Return the [x, y] coordinate for the center point of the cell that contains the specified text.  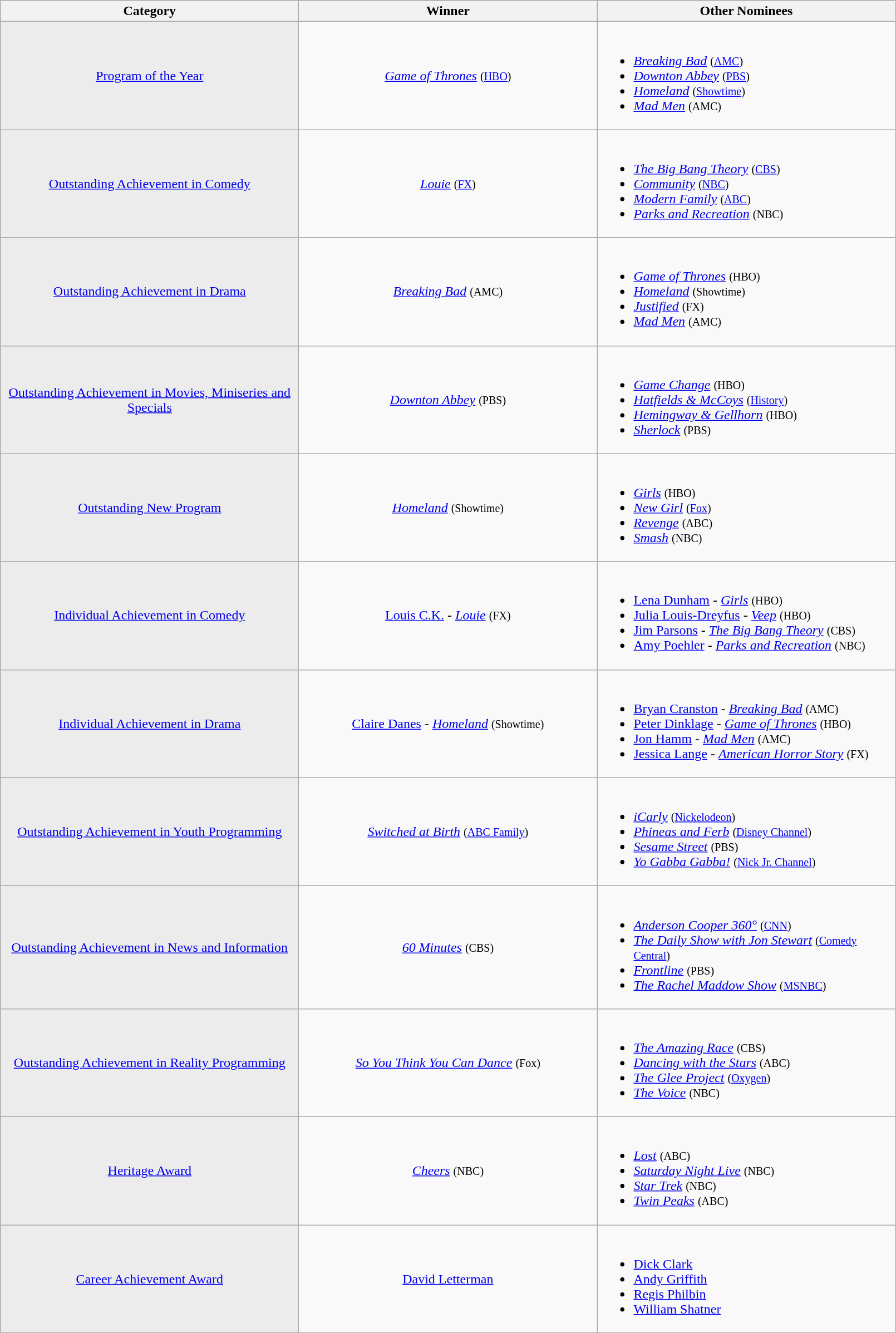
Claire Danes - Homeland (Showtime) [448, 724]
Louie (FX) [448, 184]
Bryan Cranston - Breaking Bad (AMC)Peter Dinklage - Game of Thrones (HBO)Jon Hamm - Mad Men (AMC)Jessica Lange - American Horror Story (FX) [746, 724]
Breaking Bad (AMC) [448, 292]
Heritage Award [150, 1170]
Girls (HBO)New Girl (Fox)Revenge (ABC)Smash (NBC) [746, 508]
Outstanding Achievement in Drama [150, 292]
Dick ClarkAndy GriffithRegis PhilbinWilliam Shatner [746, 1278]
Winner [448, 11]
Lost (ABC)Saturday Night Live (NBC)Star Trek (NBC)Twin Peaks (ABC) [746, 1170]
Outstanding Achievement in News and Information [150, 947]
Louis C.K. - Louie (FX) [448, 616]
Breaking Bad (AMC)Downton Abbey (PBS)Homeland (Showtime)Mad Men (AMC) [746, 76]
Lena Dunham - Girls (HBO)Julia Louis-Dreyfus - Veep (HBO)Jim Parsons - The Big Bang Theory (CBS)Amy Poehler - Parks and Recreation (NBC) [746, 616]
Outstanding Achievement in Youth Programming [150, 832]
60 Minutes (CBS) [448, 947]
Other Nominees [746, 11]
Outstanding New Program [150, 508]
Program of the Year [150, 76]
Individual Achievement in Drama [150, 724]
Career Achievement Award [150, 1278]
The Big Bang Theory (CBS)Community (NBC)Modern Family (ABC)Parks and Recreation (NBC) [746, 184]
So You Think You Can Dance (Fox) [448, 1063]
Anderson Cooper 360° (CNN)The Daily Show with Jon Stewart (Comedy Central)Frontline (PBS)The Rachel Maddow Show (MSNBC) [746, 947]
Game of Thrones (HBO) [448, 76]
Switched at Birth (ABC Family) [448, 832]
Downton Abbey (PBS) [448, 400]
Game of Thrones (HBO)Homeland (Showtime)Justified (FX)Mad Men (AMC) [746, 292]
Homeland (Showtime) [448, 508]
David Letterman [448, 1278]
Outstanding Achievement in Comedy [150, 184]
iCarly (Nickelodeon)Phineas and Ferb (Disney Channel)Sesame Street (PBS)Yo Gabba Gabba! (Nick Jr. Channel) [746, 832]
Outstanding Achievement in Movies, Miniseries and Specials [150, 400]
Game Change (HBO)Hatfields & McCoys (History)Hemingway & Gellhorn (HBO)Sherlock (PBS) [746, 400]
Cheers (NBC) [448, 1170]
Category [150, 11]
Individual Achievement in Comedy [150, 616]
Outstanding Achievement in Reality Programming [150, 1063]
The Amazing Race (CBS)Dancing with the Stars (ABC)The Glee Project (Oxygen)The Voice (NBC) [746, 1063]
